Output the [x, y] coordinate of the center of the cell containing the given text.  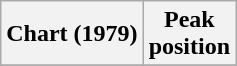
Chart (1979) [72, 34]
Peakposition [189, 34]
